Detect which cell encompasses the target text, then output its (X, Y) center coordinate. 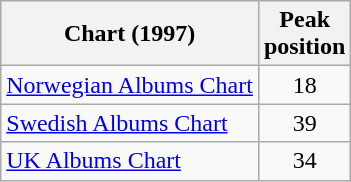
Norwegian Albums Chart (130, 85)
Chart (1997) (130, 34)
18 (304, 85)
Peakposition (304, 34)
39 (304, 123)
Swedish Albums Chart (130, 123)
UK Albums Chart (130, 161)
34 (304, 161)
